Search for the cell housing the specified text and yield its [x, y] center coordinate. 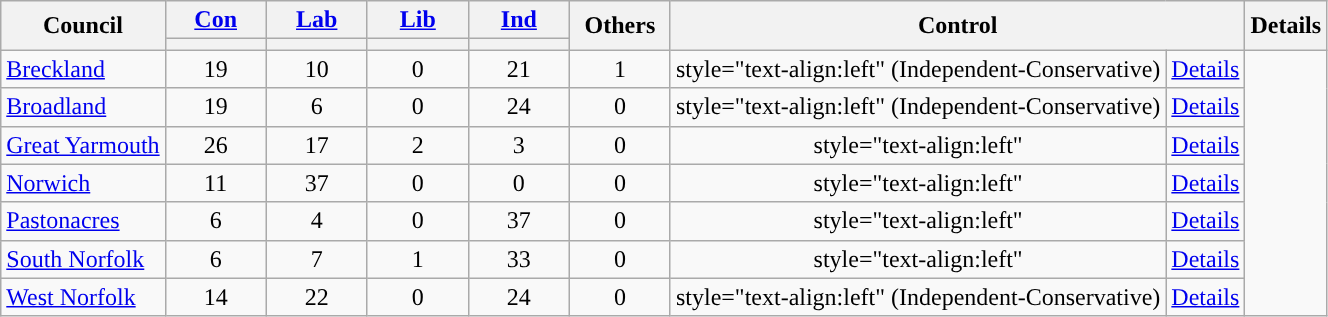
11 [216, 183]
Lab [316, 20]
2 [418, 145]
Norwich [83, 183]
Control [957, 26]
Council [83, 26]
Ind [518, 20]
14 [216, 297]
22 [316, 297]
South Norfolk [83, 259]
10 [316, 69]
West Norfolk [83, 297]
21 [518, 69]
Others [620, 26]
7 [316, 259]
26 [216, 145]
Con [216, 20]
33 [518, 259]
Lib [418, 20]
4 [316, 221]
Broadland [83, 107]
Pastonacres [83, 221]
Breckland [83, 69]
3 [518, 145]
17 [316, 145]
Great Yarmouth [83, 145]
